Provide the (x, y) coordinate of the cell's center where the given text is located.  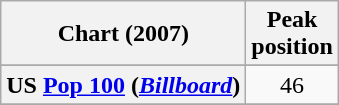
US Pop 100 (Billboard) (124, 85)
46 (292, 85)
Chart (2007) (124, 34)
Peakposition (292, 34)
